Output the [x, y] coordinate of the center of the cell containing the given text.  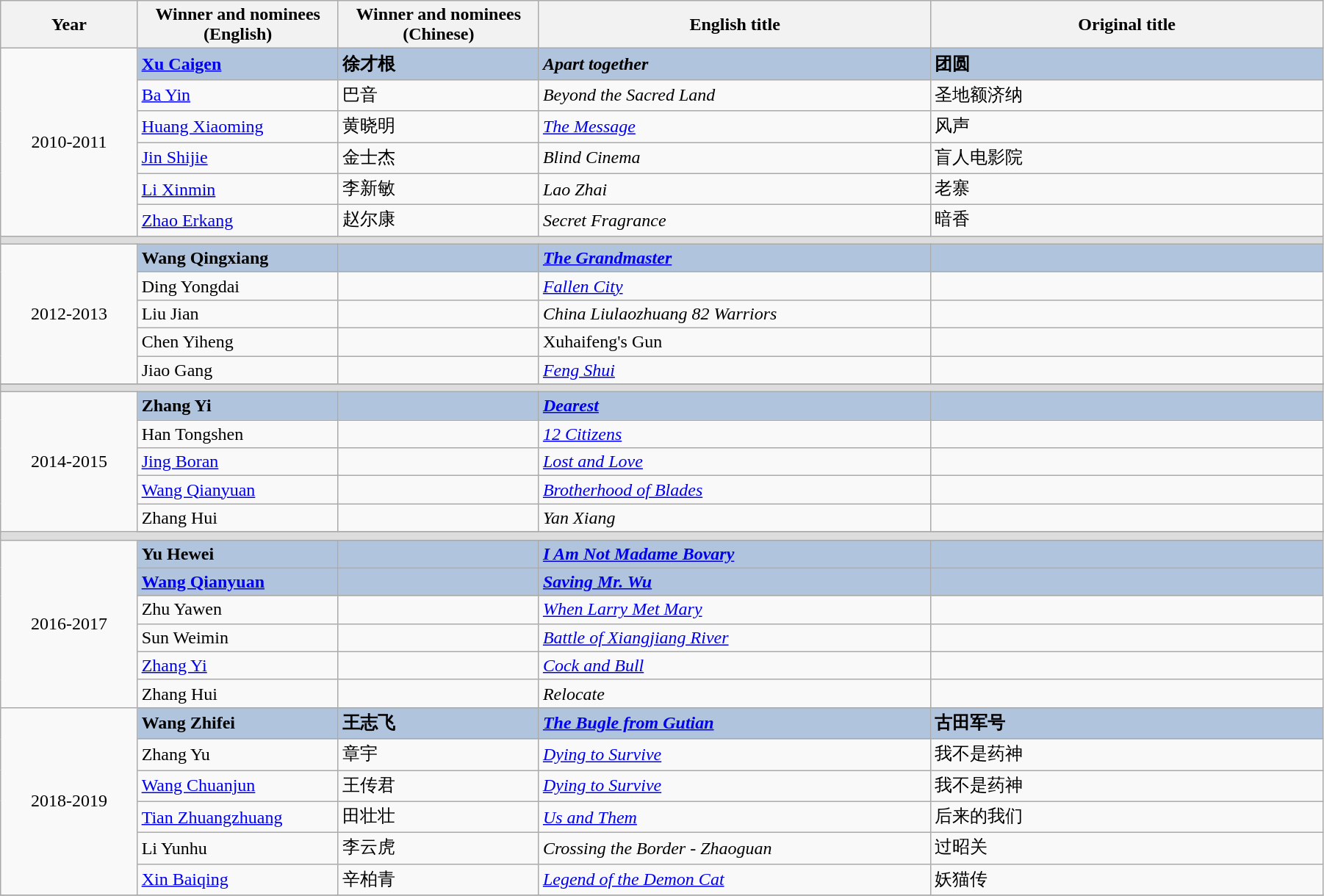
China Liulaozhuang 82 Warriors [735, 314]
Secret Fragrance [735, 220]
Battle of Xiangjiang River [735, 637]
Fallen City [735, 286]
Yan Xiang [735, 518]
Huang Xiaoming [238, 126]
Chen Yiheng [238, 342]
过昭关 [1127, 849]
Wang Qingxiang [238, 258]
The Bugle from Gutian [735, 723]
Xu Caigen [238, 65]
Xin Baiqing [238, 880]
The Message [735, 126]
12 Citizens [735, 434]
Zhao Erkang [238, 220]
Lao Zhai [735, 189]
Zhang Yu [238, 755]
Cock and Bull [735, 665]
Jin Shijie [238, 159]
Apart together [735, 65]
妖猫传 [1127, 880]
2014-2015 [69, 462]
2018-2019 [69, 801]
Tian Zhuangzhuang [238, 817]
Beyond the Sacred Land [735, 95]
Lost and Love [735, 462]
Saving Mr. Wu [735, 582]
Zhu Yawen [238, 610]
圣地额济纳 [1127, 95]
Dearest [735, 406]
I Am Not Madame Bovary [735, 554]
徐才根 [438, 65]
The Grandmaster [735, 258]
金士杰 [438, 159]
Relocate [735, 693]
2010-2011 [69, 142]
Feng Shui [735, 369]
巴音 [438, 95]
Liu Jian [238, 314]
王传君 [438, 786]
Ding Yongdai [238, 286]
Crossing the Border - Zhaoguan [735, 849]
2016-2017 [69, 624]
Winner and nominees(Chinese) [438, 25]
团圆 [1127, 65]
王志飞 [438, 723]
Xuhaifeng's Gun [735, 342]
Wang Zhifei [238, 723]
Us and Them [735, 817]
Ba Yin [238, 95]
Winner and nominees(English) [238, 25]
Sun Weimin [238, 637]
Original title [1127, 25]
李新敏 [438, 189]
Legend of the Demon Cat [735, 880]
辛柏青 [438, 880]
老寨 [1127, 189]
Year [69, 25]
English title [735, 25]
赵尔康 [438, 220]
Jing Boran [238, 462]
Yu Hewei [238, 554]
章宇 [438, 755]
Li Xinmin [238, 189]
When Larry Met Mary [735, 610]
黄晓明 [438, 126]
Blind Cinema [735, 159]
盲人电影院 [1127, 159]
李云虎 [438, 849]
古田军号 [1127, 723]
Han Tongshen [238, 434]
田壮壮 [438, 817]
Wang Chuanjun [238, 786]
Li Yunhu [238, 849]
Jiao Gang [238, 369]
2012-2013 [69, 314]
暗香 [1127, 220]
Brotherhood of Blades [735, 490]
后来的我们 [1127, 817]
风声 [1127, 126]
